Find where the given text appears and provide that cell's center as (X, Y) coordinate. 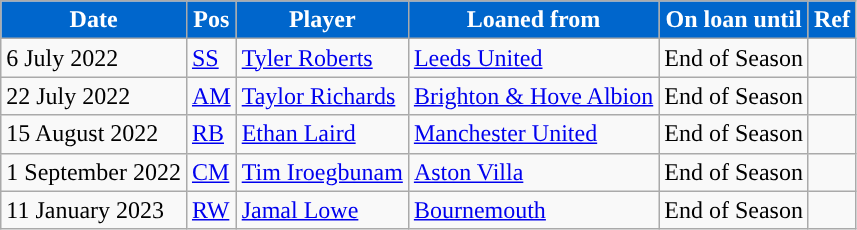
6 July 2022 (94, 58)
Ethan Laird (322, 134)
Taylor Richards (322, 96)
Manchester United (533, 134)
Pos (211, 20)
22 July 2022 (94, 96)
SS (211, 58)
Ref (832, 20)
RW (211, 210)
15 August 2022 (94, 134)
Player (322, 20)
Aston Villa (533, 172)
Tim Iroegbunam (322, 172)
Date (94, 20)
1 September 2022 (94, 172)
On loan until (734, 20)
Tyler Roberts (322, 58)
AM (211, 96)
RB (211, 134)
Bournemouth (533, 210)
Leeds United (533, 58)
Brighton & Hove Albion (533, 96)
CM (211, 172)
11 January 2023 (94, 210)
Jamal Lowe (322, 210)
Loaned from (533, 20)
